Provide the [X, Y] coordinate of the cell's center where the given text is located.  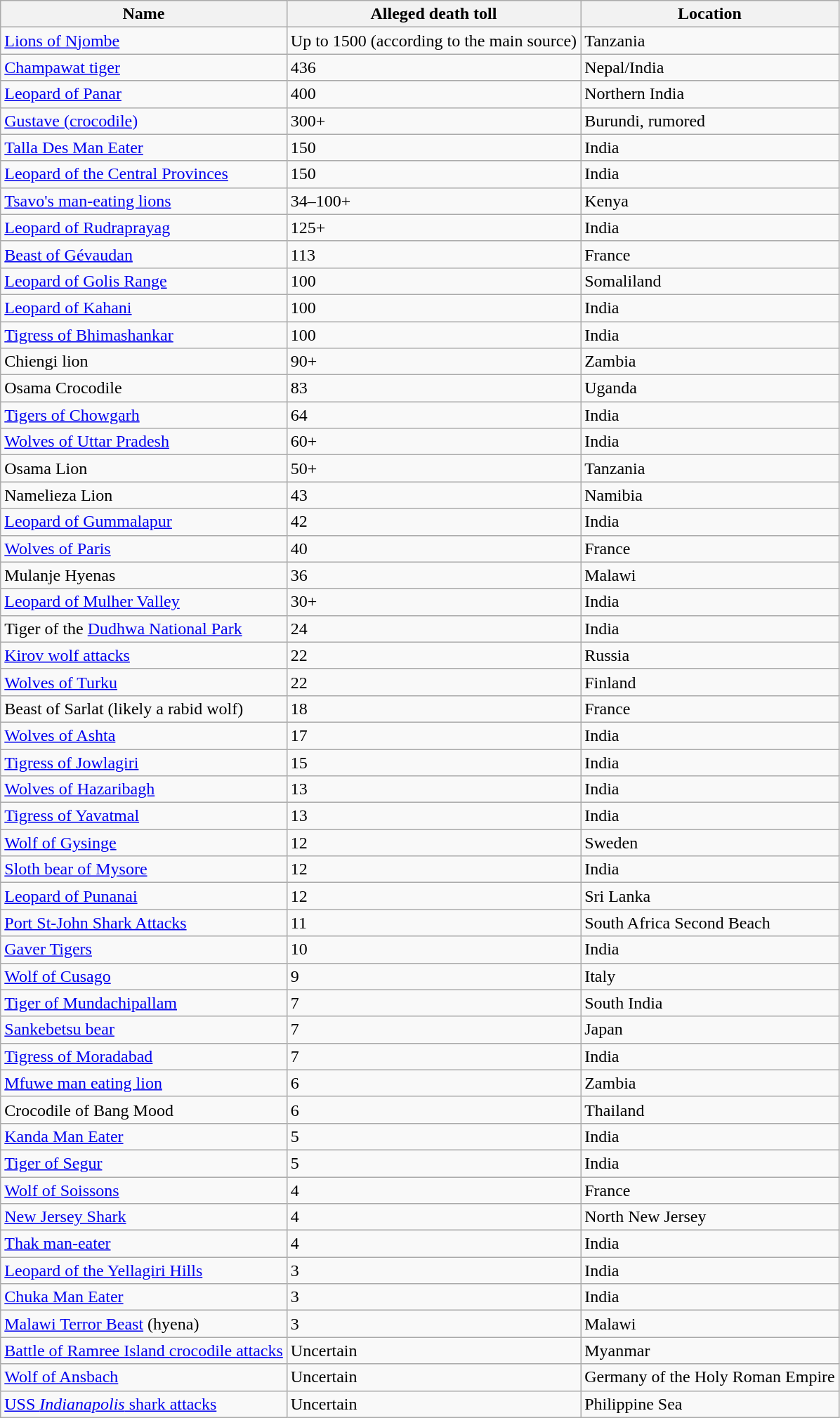
Germany of the Holy Roman Empire [710, 1377]
Kanda Man Eater [144, 1136]
Northern India [710, 94]
Finland [710, 682]
Wolves of Turku [144, 682]
North New Jersey [710, 1217]
Tiger of Mundachipallam [144, 1003]
Thak man-eater [144, 1244]
Tiger of Segur [144, 1163]
42 [433, 522]
Beast of Sarlat (likely a rabid wolf) [144, 709]
50+ [433, 468]
Nepal/India [710, 67]
Myanmar [710, 1351]
Somaliland [710, 281]
30+ [433, 602]
Kirov wolf attacks [144, 655]
90+ [433, 362]
Beast of Gévaudan [144, 254]
Russia [710, 655]
Tsavo's man-eating lions [144, 201]
Tigress of Bhimashankar [144, 335]
Leopard of the Yellagiri Hills [144, 1271]
24 [433, 629]
Wolves of Ashta [144, 735]
Philippine Sea [710, 1404]
Tigress of Jowlagiri [144, 762]
10 [433, 950]
Malawi Terror Beast (hyena) [144, 1324]
15 [433, 762]
Mulanje Hyenas [144, 575]
60+ [433, 442]
Leopard of Gummalapur [144, 522]
Sankebetsu bear [144, 1030]
11 [433, 923]
17 [433, 735]
125+ [433, 228]
Mfuwe man eating lion [144, 1083]
Chiengi lion [144, 362]
Leopard of the Central Provinces [144, 174]
Sloth bear of Mysore [144, 869]
Port St-John Shark Attacks [144, 923]
Italy [710, 976]
Wolves of Uttar Pradesh [144, 442]
Leopard of Rudraprayag [144, 228]
Tiger of the Dudhwa National Park [144, 629]
Talla Des Man Eater [144, 147]
USS Indianapolis shark attacks [144, 1404]
Location [710, 14]
40 [433, 549]
400 [433, 94]
Leopard of Golis Range [144, 281]
436 [433, 67]
Wolves of Paris [144, 549]
Leopard of Panar [144, 94]
Osama Crocodile [144, 388]
Osama Lion [144, 468]
Tigers of Chowgarh [144, 415]
36 [433, 575]
83 [433, 388]
Sweden [710, 843]
Tigress of Moradabad [144, 1056]
Wolf of Soissons [144, 1190]
New Jersey Shark [144, 1217]
Namelieza Lion [144, 495]
Wolf of Gysinge [144, 843]
Leopard of Punanai [144, 896]
Gaver Tigers [144, 950]
Battle of Ramree Island crocodile attacks [144, 1351]
Chuka Man Eater [144, 1297]
64 [433, 415]
43 [433, 495]
Tigress of Yavatmal [144, 816]
Gustave (crocodile) [144, 121]
34–100+ [433, 201]
Thailand [710, 1110]
300+ [433, 121]
Wolf of Cusago [144, 976]
Burundi, rumored [710, 121]
Uganda [710, 388]
Alleged death toll [433, 14]
South India [710, 1003]
18 [433, 709]
Japan [710, 1030]
Leopard of Kahani [144, 308]
Sri Lanka [710, 896]
Champawat tiger [144, 67]
Name [144, 14]
Wolf of Ansbach [144, 1377]
9 [433, 976]
Crocodile of Bang Mood [144, 1110]
Kenya [710, 201]
South Africa Second Beach [710, 923]
Namibia [710, 495]
Leopard of Mulher Valley [144, 602]
Lions of Njombe [144, 41]
113 [433, 254]
Wolves of Hazaribagh [144, 789]
Up to 1500 (according to the main source) [433, 41]
